Capture the cell that displays the provided text and extract its (x, y) central coordinate. 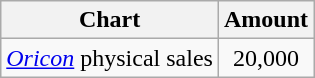
Chart (110, 20)
Amount (266, 20)
Oricon physical sales (110, 58)
20,000 (266, 58)
